Scan for the cell matching the given text and deliver its [X, Y] coordinate at center. 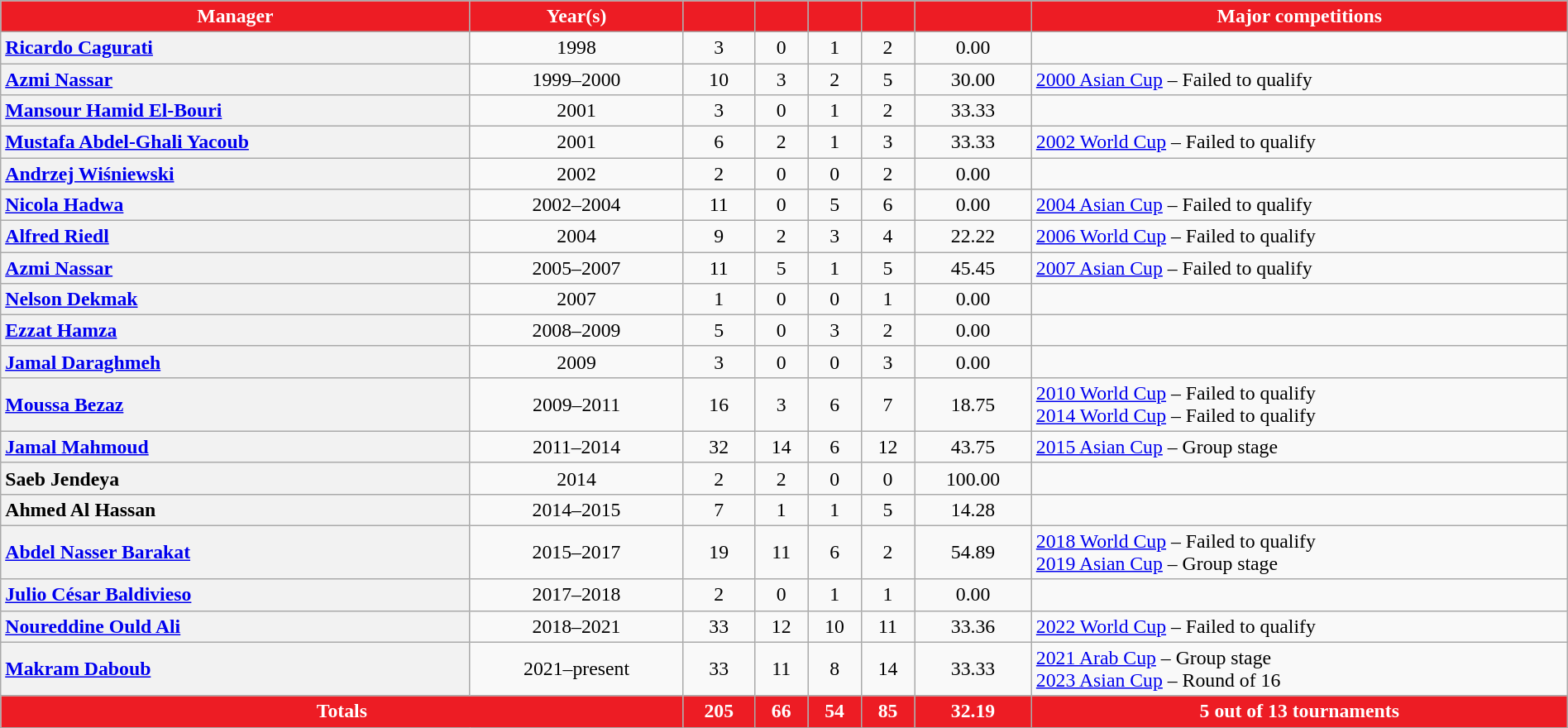
Ahmed Al Hassan [235, 510]
43.75 [973, 447]
2004 [576, 236]
14.28 [973, 510]
2010 World Cup – Failed to qualify 2014 World Cup – Failed to qualify [1299, 404]
2011–2014 [576, 447]
2002 World Cup – Failed to qualify [1299, 141]
16 [719, 404]
2007 [576, 299]
1999–2000 [576, 79]
2015–2017 [576, 553]
Julio César Baldivieso [235, 595]
4 [887, 236]
32 [719, 447]
1998 [576, 48]
Ricardo Cagurati [235, 48]
2014 [576, 478]
33.36 [973, 626]
100.00 [973, 478]
Totals [342, 711]
Makram Daboub [235, 668]
Mustafa Abdel-Ghali Yacoub [235, 141]
54.89 [973, 553]
2018–2021 [576, 626]
19 [719, 553]
32.19 [973, 711]
2009–2011 [576, 404]
2021–present [576, 668]
2006 World Cup – Failed to qualify [1299, 236]
2017–2018 [576, 595]
22.22 [973, 236]
45.45 [973, 267]
Manager [235, 17]
2008–2009 [576, 330]
Ezzat Hamza [235, 330]
Nicola Hadwa [235, 204]
2015 Asian Cup – Group stage [1299, 447]
Year(s) [576, 17]
2002–2004 [576, 204]
2022 World Cup – Failed to qualify [1299, 626]
18.75 [973, 404]
85 [887, 711]
2018 World Cup – Failed to qualify 2019 Asian Cup – Group stage [1299, 553]
66 [781, 711]
Major competitions [1299, 17]
Nelson Dekmak [235, 299]
Noureddine Ould Ali [235, 626]
2002 [576, 173]
5 out of 13 tournaments [1299, 711]
2009 [576, 362]
30.00 [973, 79]
205 [719, 711]
54 [834, 711]
Moussa Bezaz [235, 404]
2004 Asian Cup – Failed to qualify [1299, 204]
2007 Asian Cup – Failed to qualify [1299, 267]
Jamal Daraghmeh [235, 362]
9 [719, 236]
Jamal Mahmoud [235, 447]
2021 Arab Cup – Group stage 2023 Asian Cup – Round of 16 [1299, 668]
Alfred Riedl [235, 236]
8 [834, 668]
2000 Asian Cup – Failed to qualify [1299, 79]
Abdel Nasser Barakat [235, 553]
2005–2007 [576, 267]
2014–2015 [576, 510]
Saeb Jendeya [235, 478]
Andrzej Wiśniewski [235, 173]
Mansour Hamid El-Bouri [235, 110]
